Locate the cell with the specified text and output its (X, Y) center coordinate. 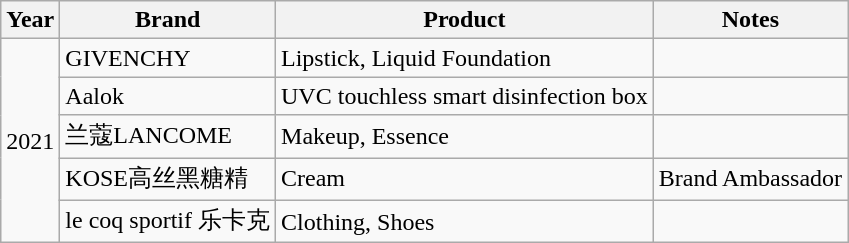
le coq sportif 乐卡克 (168, 222)
Clothing, Shoes (465, 222)
Cream (465, 180)
KOSE高丝黑糖精 (168, 180)
Lipstick, Liquid Foundation (465, 58)
Product (465, 20)
Makeup, Essence (465, 136)
GIVENCHY (168, 58)
Brand Ambassador (750, 180)
Year (30, 20)
Notes (750, 20)
2021 (30, 141)
UVC touchless smart disinfection box (465, 96)
兰蔻LANCOME (168, 136)
Brand (168, 20)
Aalok (168, 96)
